Extract the [x, y] coordinate from the center of the cell holding the provided text.  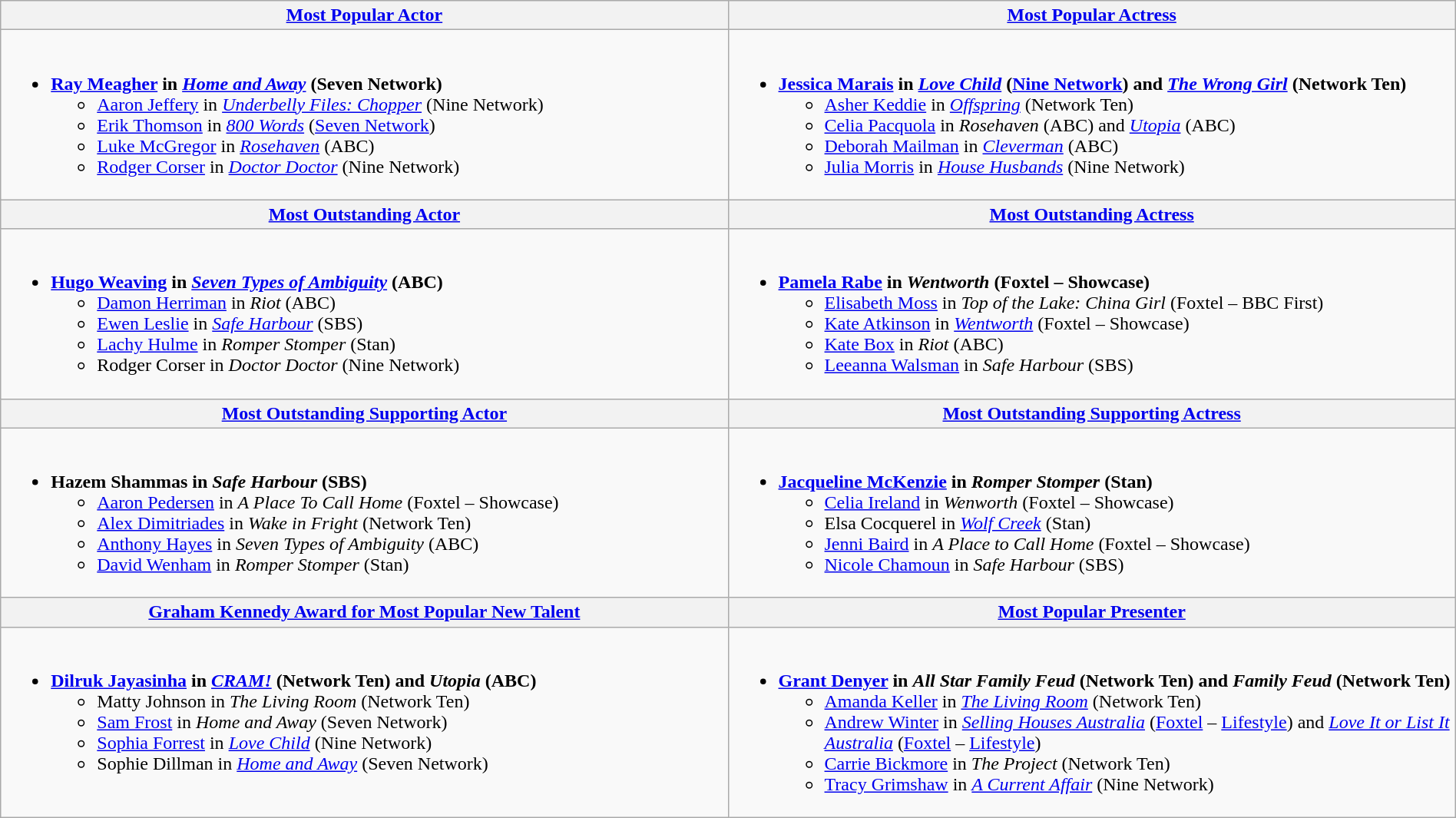
Most Outstanding Supporting Actor [364, 413]
Most Popular Actor [364, 15]
Most Popular Presenter [1092, 612]
Most Outstanding Supporting Actress [1092, 413]
Most Outstanding Actor [364, 214]
Most Outstanding Actress [1092, 214]
Graham Kennedy Award for Most Popular New Talent [364, 612]
Most Popular Actress [1092, 15]
